Return the [x, y] coordinate for the center point of the cell that contains the specified text.  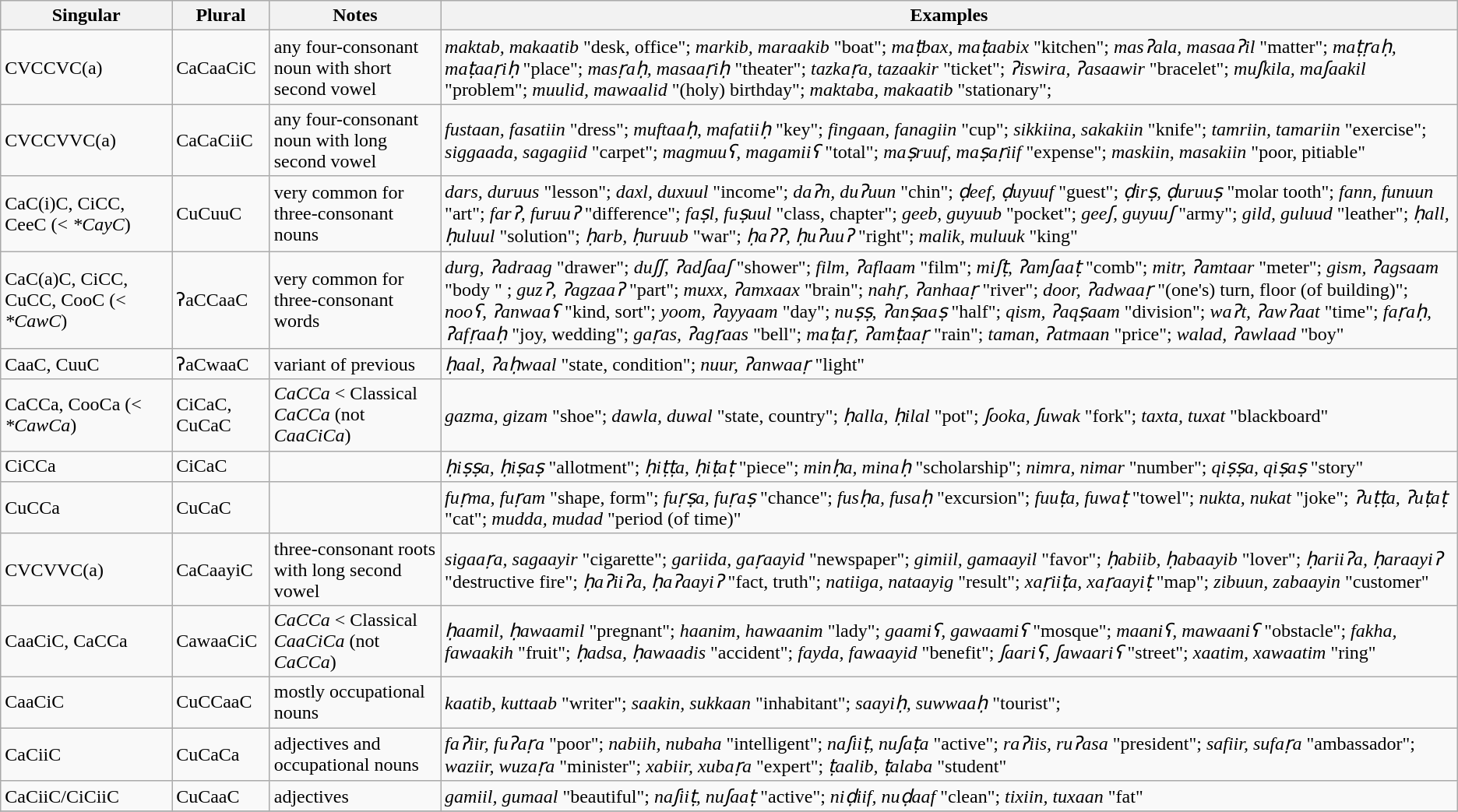
Notes [355, 16]
CiCaC, CuCaC [221, 415]
CVCCVC(a) [86, 67]
Singular [86, 16]
CaCCa, CooCa (< *CawCa) [86, 415]
kaatib, kuttaab "writer"; saakin, sukkaan "inhabitant"; saayiḥ, suwwaaḥ "tourist"; [949, 702]
gamiil, gumaal "beautiful"; naʃiiṭ, nuʃaaṭ "active"; niḍiif, nuḍaaf "clean"; tixiin, tuxaan "fat" [949, 796]
ḥaal, ʔaḥwaal "state, condition"; nuur, ʔanwaaṛ "light" [949, 364]
CuCuuC [221, 213]
Examples [949, 16]
CuCaCa [221, 754]
any four-consonant noun with short second vowel [355, 67]
very common for three-consonant words [355, 299]
CaC(a)C, CiCC, CuCC, CooC (< *CawC) [86, 299]
ḥiṣṣa, ḥiṣaṣ "allotment"; ḥiṭṭa, ḥiṭaṭ "piece"; minḥa, minaḥ "scholarship"; nimra, nimar "number"; qiṣṣa, qiṣaṣ "story" [949, 466]
CaCCa < Classical CaaCiCa (not CaCCa) [355, 641]
CaaC, CuuC [86, 364]
adjectives [355, 796]
adjectives and occupational nouns [355, 754]
CaCCa < Classical CaCCa (not CaaCiCa) [355, 415]
CaCaayiC [221, 569]
CuCaaC [221, 796]
CuCCa [86, 508]
three-consonant roots with long second vowel [355, 569]
CaC(i)C, CiCC, CeeC (< *CayC) [86, 213]
mostly occupational nouns [355, 702]
CaaCiC [86, 702]
CVCVVC(a) [86, 569]
CaCiiC [86, 754]
CaCaCiiC [221, 140]
ʔaCwaaC [221, 364]
very common for three-consonant nouns [355, 213]
Plural [221, 16]
ʔaCCaaC [221, 299]
CaCiiC/CiCiiC [86, 796]
gazma, gizam "shoe"; dawla, duwal "state, country"; ḥalla, ḥilal "pot"; ʃooka, ʃuwak "fork"; taxta, tuxat "blackboard" [949, 415]
CiCaC [221, 466]
CawaaCiC [221, 641]
CuCCaaC [221, 702]
CuCaC [221, 508]
CaaCiC, CaCCa [86, 641]
any four-consonant noun with long second vowel [355, 140]
CiCCa [86, 466]
CaCaaCiC [221, 67]
CVCCVVC(a) [86, 140]
variant of previous [355, 364]
